Provide the [x, y] coordinate of the cell's center where the given text is located.  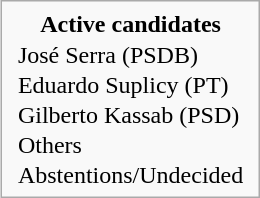
Active candidates [130, 24]
José Serra (PSDB) [130, 56]
Abstentions/Undecided [130, 176]
Eduardo Suplicy (PT) [130, 86]
Others [130, 146]
Gilberto Kassab (PSD) [130, 116]
